Search for the cell housing the specified text and yield its (X, Y) center coordinate. 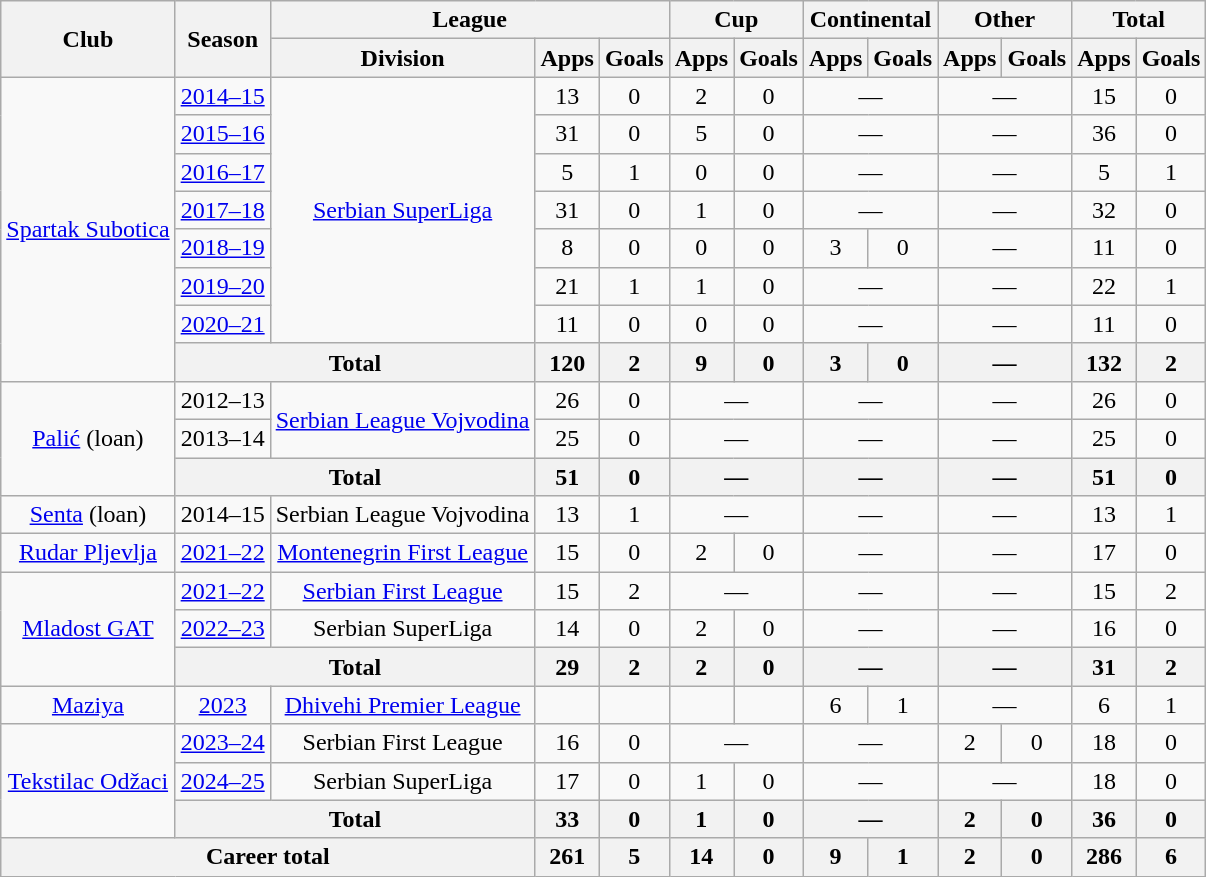
261 (567, 857)
Club (88, 39)
Career total (268, 857)
2023–24 (222, 743)
33 (567, 819)
Palić (loan) (88, 438)
Continental (870, 20)
22 (1104, 286)
21 (567, 286)
Cup (736, 20)
Tekstilac Odžaci (88, 781)
2013–14 (222, 438)
Senta (loan) (88, 515)
286 (1104, 857)
2020–21 (222, 324)
2018–19 (222, 248)
2017–18 (222, 210)
Dhivehi Premier League (402, 705)
32 (1104, 210)
2015–16 (222, 134)
2023 (222, 705)
Montenegrin First League (402, 553)
2016–17 (222, 172)
Maziya (88, 705)
Division (402, 58)
132 (1104, 362)
120 (567, 362)
29 (567, 667)
Mladost GAT (88, 629)
Spartak Subotica (88, 229)
2019–20 (222, 286)
Other (1005, 20)
2012–13 (222, 400)
2022–23 (222, 629)
2024–25 (222, 781)
League (470, 20)
Rudar Pljevlja (88, 553)
8 (567, 248)
Season (222, 39)
